Return [x, y] of the center of cell containing provided text 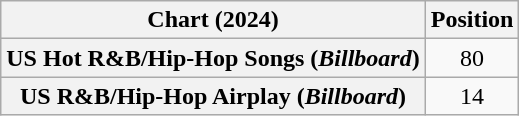
14 [472, 96]
Chart (2024) [213, 20]
US R&B/Hip-Hop Airplay (Billboard) [213, 96]
Position [472, 20]
80 [472, 58]
US Hot R&B/Hip-Hop Songs (Billboard) [213, 58]
